Scan for the cell matching the given text and deliver its [x, y] coordinate at center. 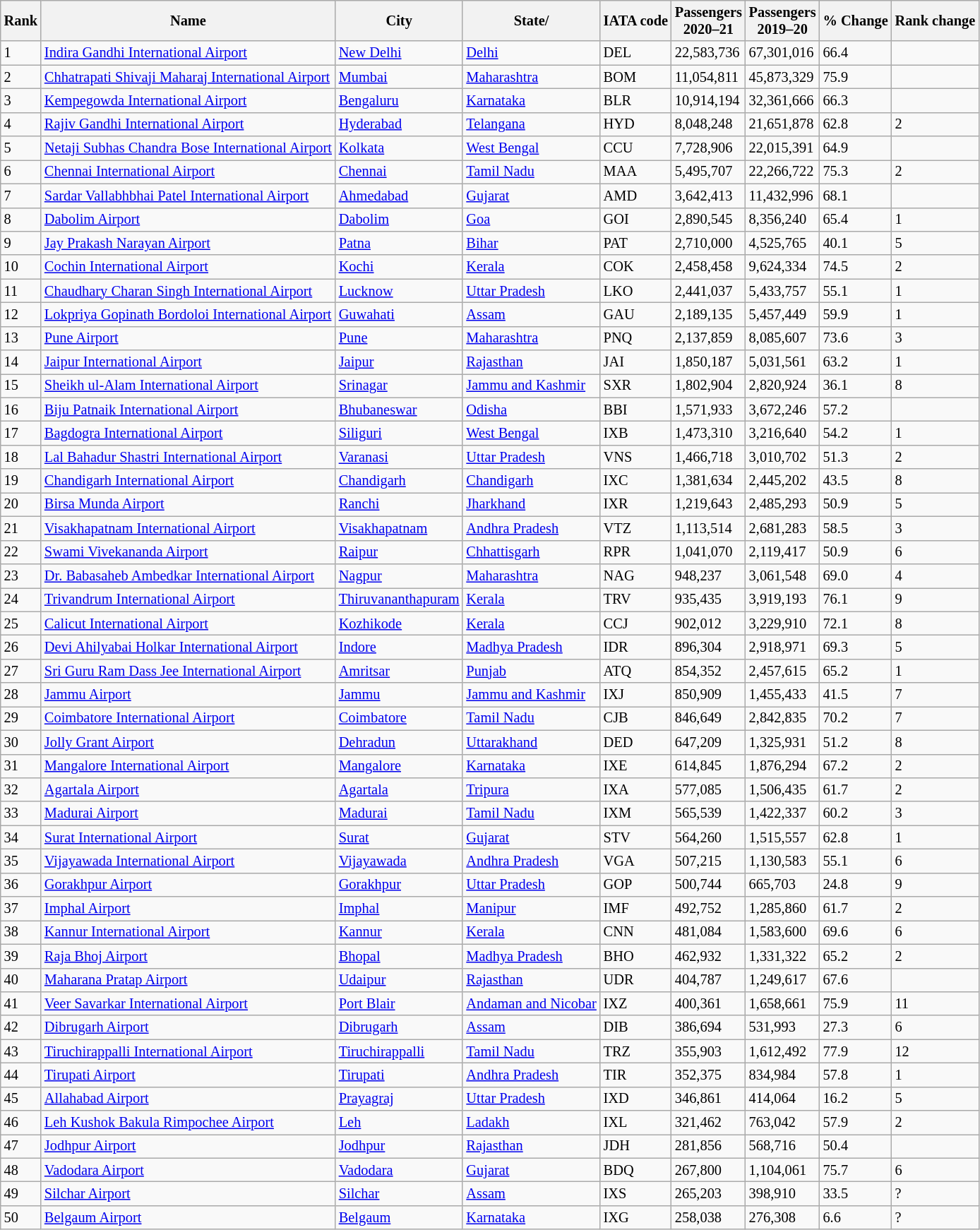
3,216,640 [782, 433]
GOP [635, 885]
45 [21, 1099]
PNQ [635, 338]
902,012 [709, 623]
Tirupati [400, 1075]
35 [21, 861]
IATA code [635, 20]
Telangana [531, 124]
Swami Vivekananda Airport [188, 552]
Bhubaneswar [400, 410]
Udaipur [400, 980]
CNN [635, 932]
22,583,736 [709, 53]
8,048,248 [709, 124]
Punjab [531, 671]
Kannur International Airport [188, 932]
Birsa Munda Airport [188, 504]
896,304 [709, 647]
3,642,413 [709, 196]
IXD [635, 1099]
1,850,187 [709, 362]
COK [635, 267]
2,189,135 [709, 314]
1,571,933 [709, 410]
Jodhpur Airport [188, 1146]
69.6 [856, 932]
32,361,666 [782, 100]
PAT [635, 243]
481,084 [709, 932]
Mangalore International Airport [188, 766]
LKO [635, 291]
24.8 [856, 885]
854,352 [709, 671]
Varanasi [400, 457]
Chhatrapati Shivaji Maharaj International Airport [188, 77]
CJB [635, 718]
21,651,878 [782, 124]
Bengaluru [400, 100]
1,802,904 [709, 386]
74.5 [856, 267]
% Change [856, 20]
IXR [635, 504]
3,010,702 [782, 457]
Ranchi [400, 504]
Kozhikode [400, 623]
66.4 [856, 53]
3,229,910 [782, 623]
Lucknow [400, 291]
1,658,661 [782, 1003]
258,038 [709, 1217]
531,993 [782, 1027]
Rank [21, 20]
38 [21, 932]
41 [21, 1003]
33.5 [856, 1194]
DED [635, 742]
Jolly Grant Airport [188, 742]
32 [21, 789]
Maharana Pratap Airport [188, 980]
75.3 [856, 172]
276,308 [782, 1217]
Chaudhary Charan Singh International Airport [188, 291]
Imphal [400, 909]
Calicut International Airport [188, 623]
Pune Airport [188, 338]
Passengers 2019–20 [782, 20]
281,856 [709, 1146]
IXZ [635, 1003]
Jharkhand [531, 504]
834,984 [782, 1075]
26 [21, 647]
3,061,548 [782, 575]
Leh [400, 1123]
Dr. Babasaheb Ambedkar International Airport [188, 575]
69.0 [856, 575]
265,203 [709, 1194]
Visakhapatnam [400, 528]
47 [21, 1146]
Dabolim Airport [188, 220]
4,525,765 [782, 243]
Agartala [400, 789]
Manipur [531, 909]
17 [21, 433]
42 [21, 1027]
57.9 [856, 1123]
16.2 [856, 1099]
2,441,037 [709, 291]
30 [21, 742]
565,539 [709, 813]
346,861 [709, 1099]
1,612,492 [782, 1051]
400,361 [709, 1003]
45,873,329 [782, 77]
Passengers 2020–21 [709, 20]
Kolkata [400, 148]
TRV [635, 599]
19 [21, 481]
65.4 [856, 220]
51.3 [856, 457]
Bhopal [400, 956]
25 [21, 623]
IXJ [635, 695]
Madurai [400, 813]
404,787 [709, 980]
2,890,545 [709, 220]
Jammu [400, 695]
Gorakhpur Airport [188, 885]
IXL [635, 1123]
8,085,607 [782, 338]
13 [21, 338]
IMF [635, 909]
665,703 [782, 885]
49 [21, 1194]
70.2 [856, 718]
DEL [635, 53]
69.3 [856, 647]
58.5 [856, 528]
Tiruchirappalli International Airport [188, 1051]
Bihar [531, 243]
Lokpriya Gopinath Bordoloi International Airport [188, 314]
64.9 [856, 148]
AMD [635, 196]
11,054,811 [709, 77]
34 [21, 837]
21 [21, 528]
18 [21, 457]
5,495,707 [709, 172]
Guwahati [400, 314]
Rank change [936, 20]
IXM [635, 813]
Belgaum [400, 1217]
935,435 [709, 599]
TIR [635, 1075]
57.2 [856, 410]
40 [21, 980]
67.2 [856, 766]
1,473,310 [709, 433]
Port Blair [400, 1003]
75.7 [856, 1170]
647,209 [709, 742]
Jaipur International Airport [188, 362]
507,215 [709, 861]
Jammu Airport [188, 695]
Siliguri [400, 433]
7,728,906 [709, 148]
Coimbatore [400, 718]
23 [21, 575]
29 [21, 718]
Sardar Vallabhbhai Patel International Airport [188, 196]
72.1 [856, 623]
1,466,718 [709, 457]
500,744 [709, 885]
Srinagar [400, 386]
New Delhi [400, 53]
Chennai International Airport [188, 172]
22 [21, 552]
2,710,000 [709, 243]
Lal Bahadur Shastri International Airport [188, 457]
15 [21, 386]
Raja Bhoj Airport [188, 956]
352,375 [709, 1075]
59.9 [856, 314]
Kempegowda International Airport [188, 100]
2,445,202 [782, 481]
37 [21, 909]
1,506,435 [782, 789]
2,820,924 [782, 386]
1,113,514 [709, 528]
IXA [635, 789]
Sheikh ul-Alam International Airport [188, 386]
36 [21, 885]
9,624,334 [782, 267]
Uttarakhand [531, 742]
Agartala Airport [188, 789]
Ahmedabad [400, 196]
414,064 [782, 1099]
1,130,583 [782, 861]
HYD [635, 124]
Rajiv Gandhi International Airport [188, 124]
Madurai Airport [188, 813]
Raipur [400, 552]
BLR [635, 100]
57.8 [856, 1075]
Mumbai [400, 77]
Silchar [400, 1194]
VNS [635, 457]
Dibrugarh [400, 1027]
Indira Gandhi International Airport [188, 53]
MAA [635, 172]
36.1 [856, 386]
Goa [531, 220]
76.1 [856, 599]
Jay Prakash Narayan Airport [188, 243]
321,462 [709, 1123]
1,422,337 [782, 813]
Netaji Subhas Chandra Bose International Airport [188, 148]
68.1 [856, 196]
GAU [635, 314]
27.3 [856, 1027]
Devi Ahilyabai Holkar International Airport [188, 647]
Dibrugarh Airport [188, 1027]
2,457,615 [782, 671]
Vijayawada International Airport [188, 861]
RPR [635, 552]
2,681,283 [782, 528]
16 [21, 410]
Dehradun [400, 742]
Kannur [400, 932]
462,932 [709, 956]
46 [21, 1123]
1,876,294 [782, 766]
Andaman and Nicobar [531, 1003]
1,104,061 [782, 1170]
67.6 [856, 980]
Surat International Airport [188, 837]
355,903 [709, 1051]
492,752 [709, 909]
Dabolim [400, 220]
43 [21, 1051]
1,381,634 [709, 481]
40.1 [856, 243]
2,842,835 [782, 718]
54.2 [856, 433]
1,515,557 [782, 837]
564,260 [709, 837]
Imphal Airport [188, 909]
BBI [635, 410]
67,301,016 [782, 53]
2,918,971 [782, 647]
JDH [635, 1146]
3,672,246 [782, 410]
BDQ [635, 1170]
33 [21, 813]
Surat [400, 837]
51.2 [856, 742]
50 [21, 1217]
VGA [635, 861]
Indore [400, 647]
Leh Kushok Bakula Rimpochee Airport [188, 1123]
948,237 [709, 575]
UDR [635, 980]
22,015,391 [782, 148]
63.2 [856, 362]
14 [21, 362]
Name [188, 20]
Tiruchirappalli [400, 1051]
Delhi [531, 53]
577,085 [709, 789]
43.5 [856, 481]
Vadodara Airport [188, 1170]
Thiruvananthapuram [400, 599]
5,433,757 [782, 291]
66.3 [856, 100]
2,137,859 [709, 338]
NAG [635, 575]
Chandigarh International Airport [188, 481]
1,249,617 [782, 980]
Jaipur [400, 362]
Tripura [531, 789]
Ladakh [531, 1123]
Bagdogra International Airport [188, 433]
6.6 [856, 1217]
73.6 [856, 338]
Vadodara [400, 1170]
Vijayawada [400, 861]
2,119,417 [782, 552]
10 [21, 267]
Pune [400, 338]
Trivandrum International Airport [188, 599]
5,031,561 [782, 362]
Kochi [400, 267]
77.9 [856, 1051]
Odisha [531, 410]
Gorakhpur [400, 885]
IXB [635, 433]
BHO [635, 956]
STV [635, 837]
Tirupati Airport [188, 1075]
SXR [635, 386]
39 [21, 956]
IXE [635, 766]
Prayagraj [400, 1099]
27 [21, 671]
24 [21, 599]
TRZ [635, 1051]
267,800 [709, 1170]
3,919,193 [782, 599]
CCJ [635, 623]
1,285,860 [782, 909]
Nagpur [400, 575]
IDR [635, 647]
Coimbatore International Airport [188, 718]
8,356,240 [782, 220]
Hyderabad [400, 124]
Amritsar [400, 671]
44 [21, 1075]
Visakhapatnam International Airport [188, 528]
1,583,600 [782, 932]
City [400, 20]
398,910 [782, 1194]
28 [21, 695]
10,914,194 [709, 100]
State/ [531, 20]
GOI [635, 220]
1,325,931 [782, 742]
614,845 [709, 766]
41.5 [856, 695]
DIB [635, 1027]
48 [21, 1170]
1,455,433 [782, 695]
50.4 [856, 1146]
Chhattisgarh [531, 552]
JAI [635, 362]
Belgaum Airport [188, 1217]
568,716 [782, 1146]
IXC [635, 481]
VTZ [635, 528]
ATQ [635, 671]
2,458,458 [709, 267]
Biju Patnaik International Airport [188, 410]
763,042 [782, 1123]
2,485,293 [782, 504]
Silchar Airport [188, 1194]
Patna [400, 243]
Veer Savarkar International Airport [188, 1003]
22,266,722 [782, 172]
60.2 [856, 813]
Allahabad Airport [188, 1099]
1,219,643 [709, 504]
850,909 [709, 695]
11,432,996 [782, 196]
CCU [635, 148]
31 [21, 766]
5,457,449 [782, 314]
IXG [635, 1217]
Mangalore [400, 766]
846,649 [709, 718]
1,041,070 [709, 552]
1,331,322 [782, 956]
386,694 [709, 1027]
IXS [635, 1194]
Chennai [400, 172]
Jodhpur [400, 1146]
Sri Guru Ram Dass Jee International Airport [188, 671]
20 [21, 504]
BOM [635, 77]
Cochin International Airport [188, 267]
